Capture the cell that displays the provided text and extract its (x, y) central coordinate. 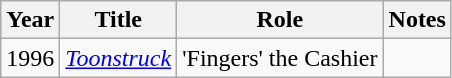
Notes (417, 20)
Toonstruck (118, 58)
Role (280, 20)
1996 (30, 58)
Title (118, 20)
Year (30, 20)
'Fingers' the Cashier (280, 58)
